Pinpoint the cell where the given text exists, returning its (X, Y) midpoint coordinate. 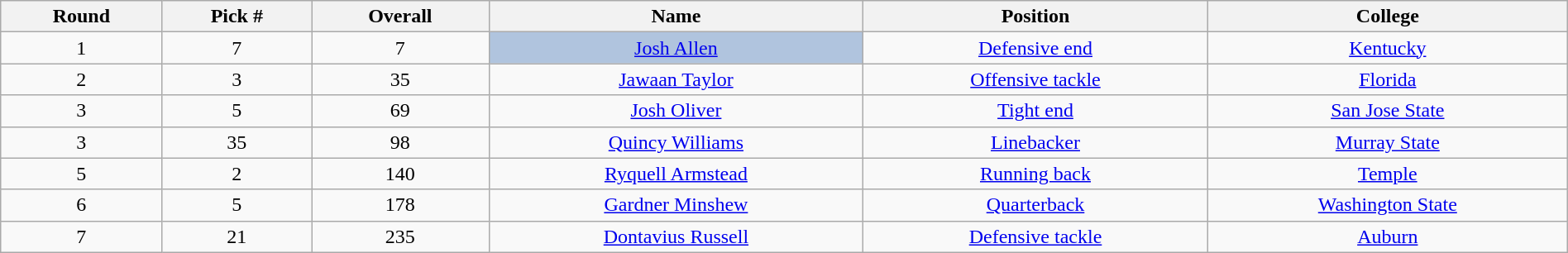
Offensive tackle (1035, 79)
San Jose State (1388, 111)
Position (1035, 17)
Round (81, 17)
Dontavius Russell (676, 236)
Kentucky (1388, 48)
235 (400, 236)
Linebacker (1035, 142)
Tight end (1035, 111)
Name (676, 17)
Defensive tackle (1035, 236)
College (1388, 17)
6 (81, 205)
Josh Allen (676, 48)
Florida (1388, 79)
Running back (1035, 174)
Quarterback (1035, 205)
178 (400, 205)
Auburn (1388, 236)
Murray State (1388, 142)
98 (400, 142)
69 (400, 111)
Pick # (237, 17)
Ryquell Armstead (676, 174)
Overall (400, 17)
Gardner Minshew (676, 205)
Quincy Williams (676, 142)
21 (237, 236)
Temple (1388, 174)
Defensive end (1035, 48)
1 (81, 48)
140 (400, 174)
Washington State (1388, 205)
Jawaan Taylor (676, 79)
Josh Oliver (676, 111)
